From the cell containing the given text, extract its center point as [x, y] coordinate. 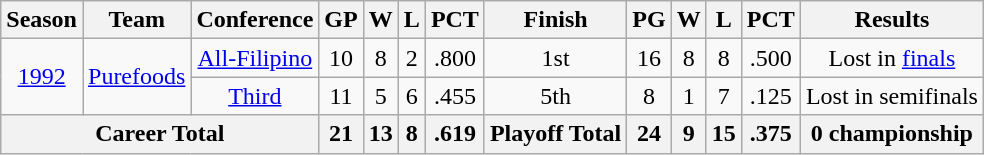
Career Total [160, 134]
7 [724, 96]
6 [412, 96]
Conference [255, 20]
Purefoods [136, 77]
Lost in finals [892, 58]
21 [341, 134]
24 [649, 134]
All-Filipino [255, 58]
13 [380, 134]
Lost in semifinals [892, 96]
2 [412, 58]
Season [42, 20]
0 championship [892, 134]
Finish [555, 20]
GP [341, 20]
.455 [454, 96]
PG [649, 20]
.619 [454, 134]
.800 [454, 58]
.500 [770, 58]
5th [555, 96]
9 [688, 134]
Team [136, 20]
Playoff Total [555, 134]
.375 [770, 134]
11 [341, 96]
15 [724, 134]
1st [555, 58]
.125 [770, 96]
16 [649, 58]
Third [255, 96]
1 [688, 96]
10 [341, 58]
1992 [42, 77]
Results [892, 20]
5 [380, 96]
